Return the [X, Y] coordinate for the center point of the cell that contains the specified text.  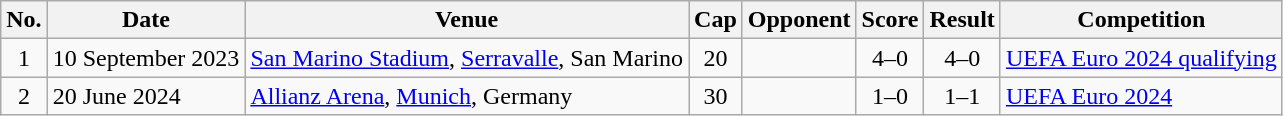
No. [24, 20]
Score [890, 20]
20 June 2024 [146, 96]
1–1 [962, 96]
30 [716, 96]
Venue [467, 20]
1–0 [890, 96]
Result [962, 20]
20 [716, 58]
Competition [1141, 20]
1 [24, 58]
UEFA Euro 2024 qualifying [1141, 58]
UEFA Euro 2024 [1141, 96]
Opponent [799, 20]
Allianz Arena, Munich, Germany [467, 96]
Cap [716, 20]
Date [146, 20]
10 September 2023 [146, 58]
San Marino Stadium, Serravalle, San Marino [467, 58]
2 [24, 96]
